From the cell containing the given text, extract its center point as [x, y] coordinate. 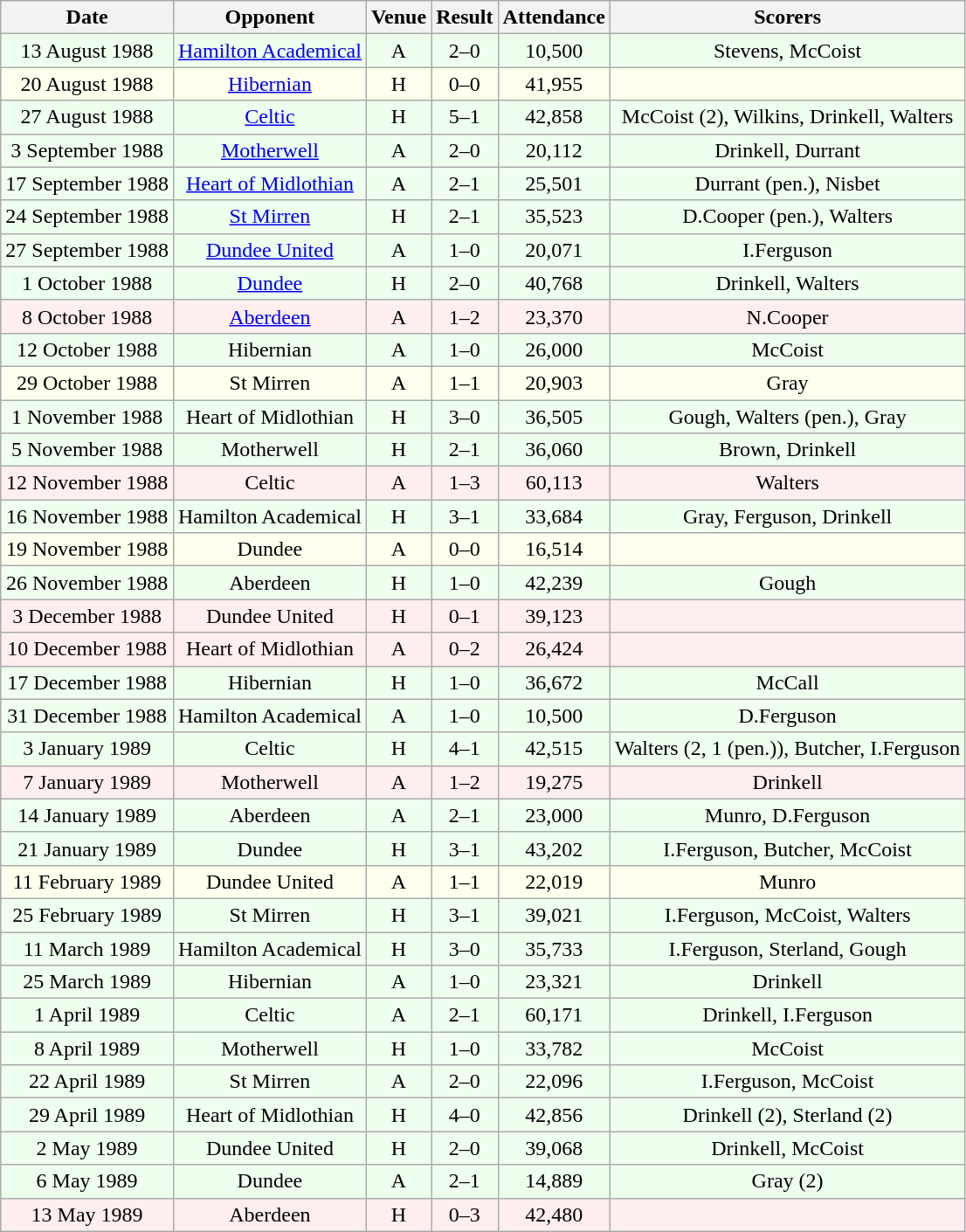
25 March 1989 [87, 982]
1 October 1988 [87, 283]
35,523 [554, 217]
19,275 [554, 782]
16,514 [554, 550]
14 January 1989 [87, 815]
I.Ferguson, Butcher, McCoist [787, 848]
19 November 1988 [87, 550]
25 February 1989 [87, 915]
Date [87, 17]
40,768 [554, 283]
Drinkell, Walters [787, 283]
Munro [787, 882]
27 August 1988 [87, 117]
3 January 1989 [87, 749]
Durrant (pen.), Nisbet [787, 183]
11 March 1989 [87, 948]
Stevens, McCoist [787, 51]
Munro, D.Ferguson [787, 815]
33,684 [554, 516]
4–1 [465, 749]
Gray (2) [787, 1181]
27 September 1988 [87, 250]
McCoist (2), Wilkins, Drinkell, Walters [787, 117]
Gray, Ferguson, Drinkell [787, 516]
8 October 1988 [87, 316]
43,202 [554, 848]
Scorers [787, 17]
14,889 [554, 1181]
26,000 [554, 350]
20,071 [554, 250]
42,858 [554, 117]
Brown, Drinkell [787, 450]
13 May 1989 [87, 1215]
Result [465, 17]
60,113 [554, 483]
6 May 1989 [87, 1181]
36,060 [554, 450]
16 November 1988 [87, 516]
3 December 1988 [87, 616]
23,321 [554, 982]
26,424 [554, 649]
Gough, Walters (pen.), Gray [787, 417]
33,782 [554, 1049]
29 October 1988 [87, 383]
29 April 1989 [87, 1115]
Venue [398, 17]
Opponent [269, 17]
42,480 [554, 1215]
1 April 1989 [87, 1015]
22 April 1989 [87, 1082]
Gray [787, 383]
7 January 1989 [87, 782]
0–1 [465, 616]
N.Cooper [787, 316]
22,019 [554, 882]
21 January 1989 [87, 848]
Drinkell, McCoist [787, 1148]
39,123 [554, 616]
35,733 [554, 948]
2 May 1989 [87, 1148]
McCall [787, 682]
D.Cooper (pen.), Walters [787, 217]
8 April 1989 [87, 1049]
36,672 [554, 682]
22,096 [554, 1082]
42,515 [554, 749]
23,370 [554, 316]
Drinkell, Durrant [787, 150]
11 February 1989 [87, 882]
I.Ferguson, McCoist [787, 1082]
Gough [787, 583]
I.Ferguson, Sterland, Gough [787, 948]
Attendance [554, 17]
5 November 1988 [87, 450]
41,955 [554, 84]
20,903 [554, 383]
36,505 [554, 417]
0–3 [465, 1215]
5–1 [465, 117]
I.Ferguson [787, 250]
20 August 1988 [87, 84]
26 November 1988 [87, 583]
D.Ferguson [787, 716]
Drinkell (2), Sterland (2) [787, 1115]
42,239 [554, 583]
4–0 [465, 1115]
17 December 1988 [87, 682]
24 September 1988 [87, 217]
0–2 [465, 649]
I.Ferguson, McCoist, Walters [787, 915]
42,856 [554, 1115]
Walters (2, 1 (pen.)), Butcher, I.Ferguson [787, 749]
12 October 1988 [87, 350]
Walters [787, 483]
Drinkell, I.Ferguson [787, 1015]
17 September 1988 [87, 183]
39,068 [554, 1148]
23,000 [554, 815]
10 December 1988 [87, 649]
13 August 1988 [87, 51]
39,021 [554, 915]
12 November 1988 [87, 483]
1 November 1988 [87, 417]
1–3 [465, 483]
25,501 [554, 183]
60,171 [554, 1015]
31 December 1988 [87, 716]
3 September 1988 [87, 150]
20,112 [554, 150]
